Search for the cell housing the specified text and yield its [X, Y] center coordinate. 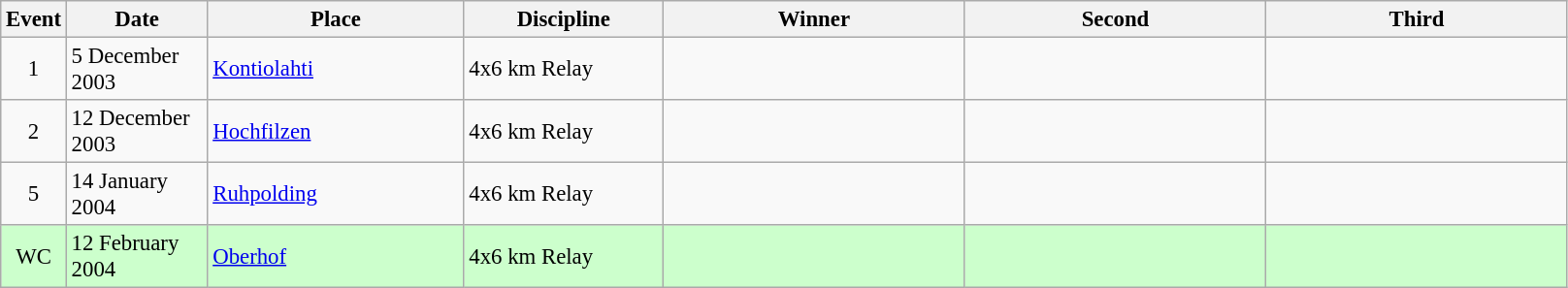
12 December 2003 [137, 132]
WC [34, 256]
5 December 2003 [137, 70]
Third [1417, 19]
2 [34, 132]
5 [34, 194]
Hochfilzen [336, 132]
1 [34, 70]
Kontiolahti [336, 70]
12 February 2004 [137, 256]
Winner [815, 19]
Place [336, 19]
Event [34, 19]
14 January 2004 [137, 194]
Ruhpolding [336, 194]
Second [1116, 19]
Date [137, 19]
Discipline [564, 19]
Oberhof [336, 256]
